Detect which cell encompasses the target text, then output its [X, Y] center coordinate. 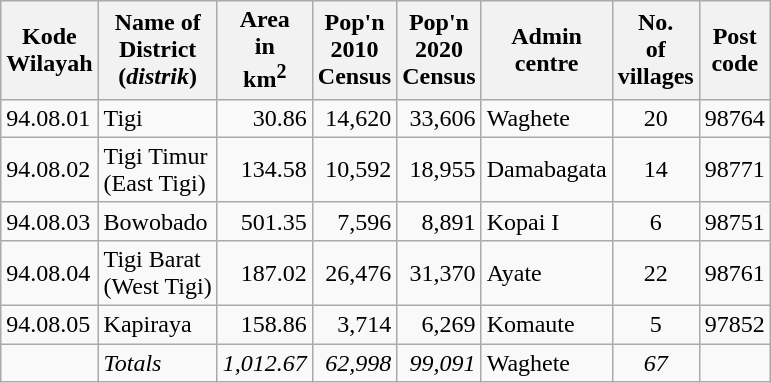
No. ofvillages [656, 50]
10,592 [354, 170]
501.35 [264, 221]
6 [656, 221]
Tigi Barat (West Tigi) [158, 272]
Totals [158, 363]
31,370 [439, 272]
8,891 [439, 221]
97852 [734, 325]
5 [656, 325]
158.86 [264, 325]
62,998 [354, 363]
3,714 [354, 325]
Admincentre [546, 50]
98751 [734, 221]
Damabagata [546, 170]
Tigi Timur (East Tigi) [158, 170]
26,476 [354, 272]
Tigi [158, 118]
94.08.03 [50, 221]
14,620 [354, 118]
6,269 [439, 325]
94.08.02 [50, 170]
134.58 [264, 170]
1,012.67 [264, 363]
30.86 [264, 118]
18,955 [439, 170]
Ayate [546, 272]
22 [656, 272]
98771 [734, 170]
Kode Wilayah [50, 50]
187.02 [264, 272]
Postcode [734, 50]
99,091 [439, 363]
33,606 [439, 118]
Komaute [546, 325]
14 [656, 170]
Kapiraya [158, 325]
67 [656, 363]
98764 [734, 118]
94.08.04 [50, 272]
Pop'n 2020Census [439, 50]
Kopai I [546, 221]
94.08.01 [50, 118]
Pop'n 2010Census [354, 50]
20 [656, 118]
Name ofDistrict(distrik) [158, 50]
Bowobado [158, 221]
7,596 [354, 221]
98761 [734, 272]
94.08.05 [50, 325]
Area in km2 [264, 50]
